Extract the [X, Y] coordinate from the center of the cell holding the provided text.  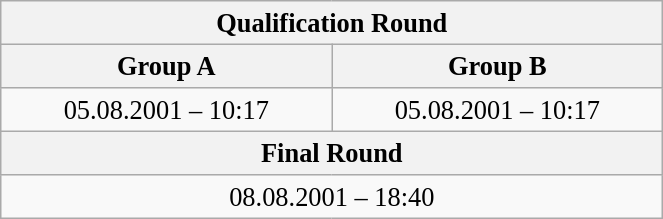
Final Round [332, 153]
08.08.2001 – 18:40 [332, 197]
Group B [498, 66]
Qualification Round [332, 22]
Group A [166, 66]
